Output the (x, y) coordinate of the center of the cell containing the given text.  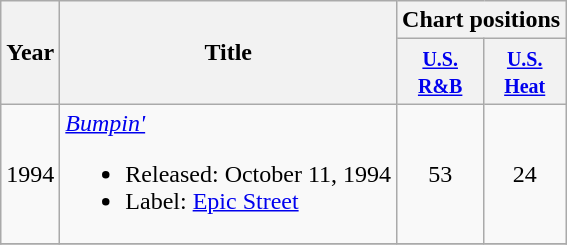
1994 (30, 174)
Chart positions (482, 20)
24 (525, 174)
Year (30, 52)
U.S.Heat (525, 72)
53 (440, 174)
Title (228, 52)
Bumpin'Released: October 11, 1994Label: Epic Street (228, 174)
U.S.R&B (440, 72)
